Extract the [x, y] coordinate from the center of the cell holding the provided text.  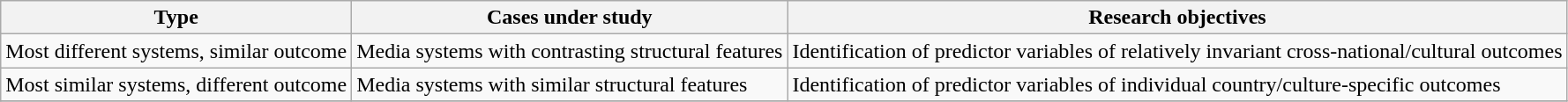
Most similar systems, different outcome [176, 84]
Most different systems, similar outcome [176, 51]
Identification of predictor variables of individual country/culture-specific outcomes [1177, 84]
Media systems with similar structural features [570, 84]
Media systems with contrasting structural features [570, 51]
Identification of predictor variables of relatively invariant cross-national/cultural outcomes [1177, 51]
Research objectives [1177, 18]
Cases under study [570, 18]
Type [176, 18]
